Return (x, y) of the center of cell containing provided text 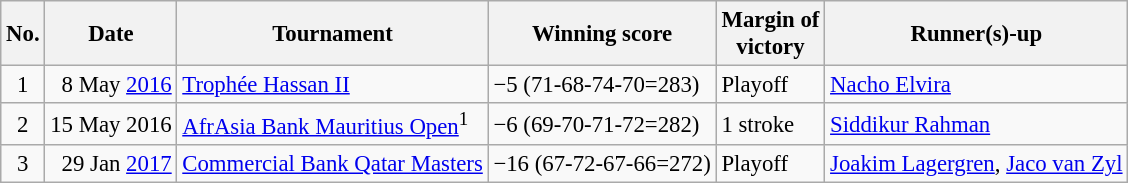
AfrAsia Bank Mauritius Open1 (332, 124)
8 May 2016 (111, 85)
Tournament (332, 34)
−16 (67-72-67-66=272) (602, 164)
Runner(s)-up (976, 34)
29 Jan 2017 (111, 164)
Trophée Hassan II (332, 85)
Commercial Bank Qatar Masters (332, 164)
Winning score (602, 34)
Siddikur Rahman (976, 124)
1 stroke (770, 124)
−6 (69-70-71-72=282) (602, 124)
3 (23, 164)
No. (23, 34)
Date (111, 34)
2 (23, 124)
−5 (71-68-74-70=283) (602, 85)
Joakim Lagergren, Jaco van Zyl (976, 164)
1 (23, 85)
15 May 2016 (111, 124)
Margin ofvictory (770, 34)
Nacho Elvira (976, 85)
